Provide the [x, y] coordinate of the cell's center where the given text is located.  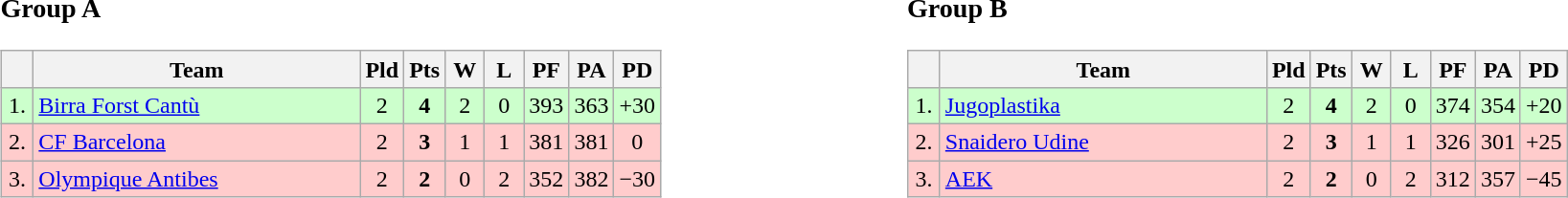
326 [1452, 143]
382 [592, 179]
−45 [1544, 179]
Birra Forst Cantù [197, 105]
CF Barcelona [197, 143]
312 [1452, 179]
357 [1498, 179]
Olympique Antibes [197, 179]
+30 [638, 105]
363 [592, 105]
+25 [1544, 143]
Jugoplastika [1103, 105]
Snaidero Udine [1103, 143]
AEK [1103, 179]
393 [546, 105]
374 [1452, 105]
−30 [638, 179]
+20 [1544, 105]
352 [546, 179]
354 [1498, 105]
301 [1498, 143]
